Find where the given text appears and provide that cell's center as (x, y) coordinate. 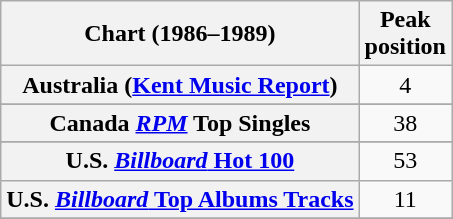
Canada RPM Top Singles (180, 123)
U.S. Billboard Hot 100 (180, 161)
11 (405, 199)
Chart (1986–1989) (180, 34)
U.S. Billboard Top Albums Tracks (180, 199)
Peakposition (405, 34)
4 (405, 85)
53 (405, 161)
38 (405, 123)
Australia (Kent Music Report) (180, 85)
